Locate the cell with the specified text and output its (x, y) center coordinate. 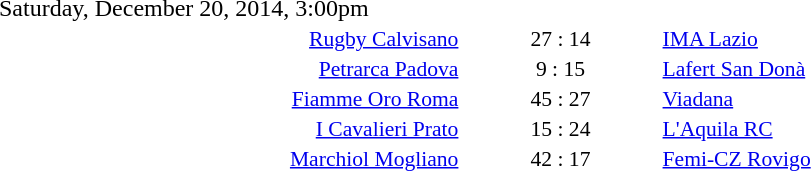
45 : 27 (560, 98)
9 : 15 (560, 68)
27 : 14 (560, 38)
15 : 24 (560, 128)
